Scan for the cell matching the given text and deliver its [X, Y] coordinate at center. 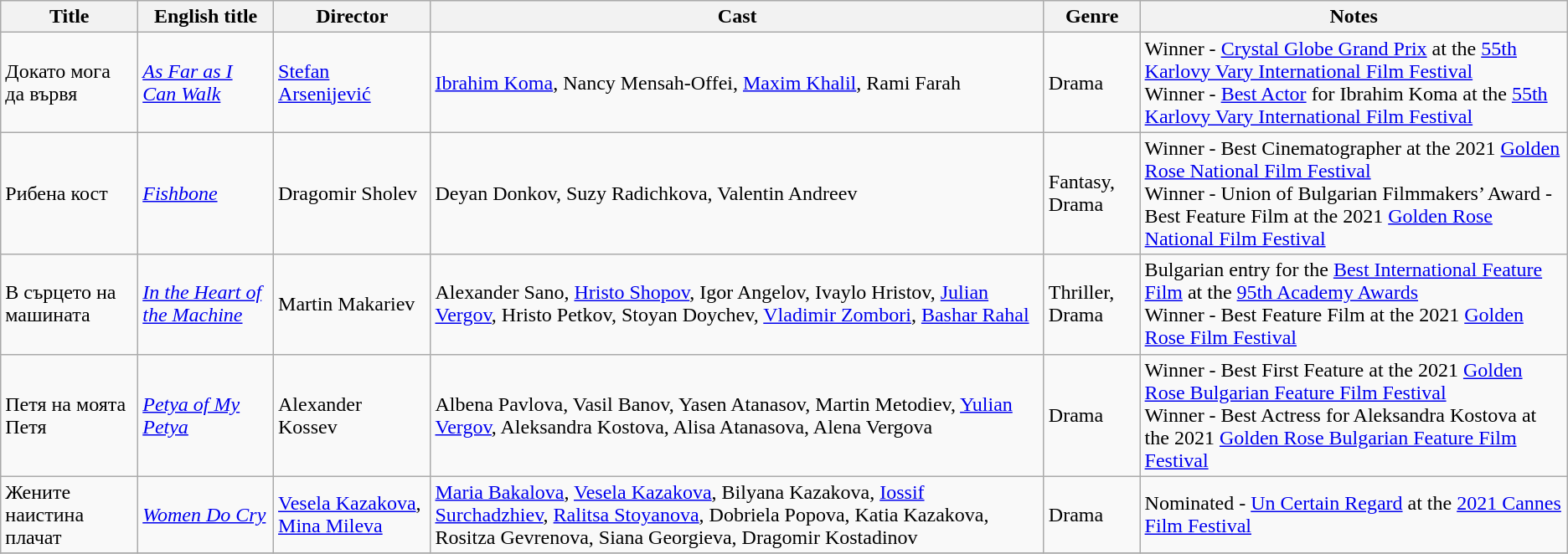
As Far as I Can Walk [206, 82]
Fantasy, Drama [1092, 193]
Genre [1092, 17]
Жените наистина плачат [70, 515]
Alexander Sano, Hristo Shopov, Igor Angelov, Ivaylo Hristov, Julian Vergov, Hristo Petkov, Stoyan Doychev, Vladimir Zombori, Bashar Rahal [737, 305]
Vesela Kazakova, Mina Mileva [352, 515]
Dragomir Sholev [352, 193]
Albena Pavlova, Vasil Banov, Yasen Atanasov, Martin Metodiev, Yulian Vergov, Aleksandra Kostova, Alisa Atanasova, Alena Vergova [737, 415]
Notes [1354, 17]
Title [70, 17]
Director [352, 17]
Cast [737, 17]
Bulgarian entry for the Best International Feature Film at the 95th Academy AwardsWinner - Best Feature Film at the 2021 Golden Rose Film Festival [1354, 305]
Martin Makariev [352, 305]
Ibrahim Koma, Nancy Mensah-Offei, Maxim Khalil, Rami Farah [737, 82]
Nominated - Un Certain Regard at the 2021 Cannes Film Festival [1354, 515]
Petya of My Petya [206, 415]
Deyan Donkov, Suzy Radichkova, Valentin Andreev [737, 193]
Петя на моята Петя [70, 415]
English title [206, 17]
Women Do Cry [206, 515]
Alexander Kossev [352, 415]
In the Heart of the Machine [206, 305]
Fishbone [206, 193]
Stefan Arsenijević [352, 82]
Рибена кост [70, 193]
Докато мога да вървя [70, 82]
Thriller, Drama [1092, 305]
В сърцето на машината [70, 305]
